Output the [x, y] coordinate of the center of the cell containing the given text.  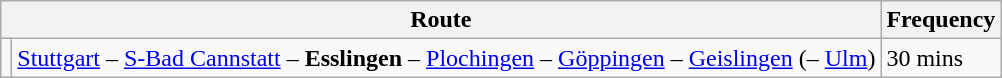
Route [441, 20]
Stuttgart – S-Bad Cannstatt – Esslingen – Plochingen – Göppingen – Geislingen (– Ulm) [446, 58]
30 mins [941, 58]
Frequency [941, 20]
